From the cell containing the given text, extract its center point as [X, Y] coordinate. 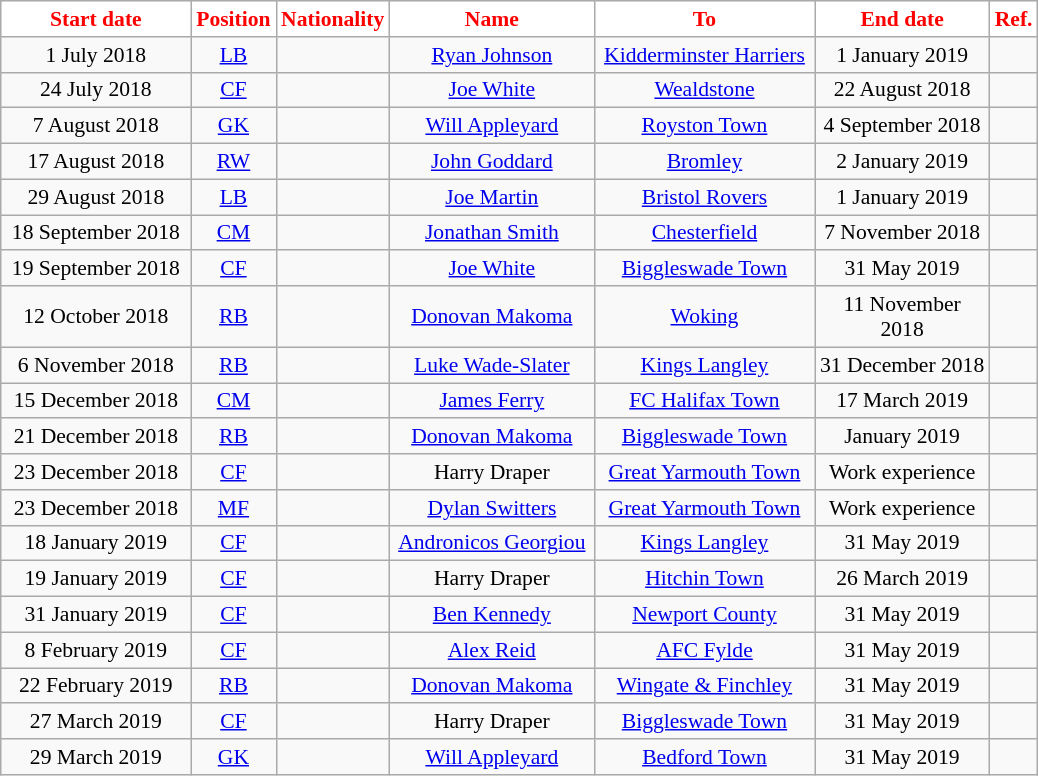
17 August 2018 [96, 162]
FC Halifax Town [704, 401]
8 February 2019 [96, 650]
Nationality [332, 19]
AFC Fylde [704, 650]
Hitchin Town [704, 579]
11 November 2018 [902, 316]
1 July 2018 [96, 55]
Bristol Rovers [704, 197]
Jonathan Smith [492, 233]
31 December 2018 [902, 365]
End date [902, 19]
Ryan Johnson [492, 55]
7 August 2018 [96, 126]
Bedford Town [704, 757]
Wingate & Finchley [704, 686]
John Goddard [492, 162]
Wealdstone [704, 90]
24 July 2018 [96, 90]
RW [234, 162]
6 November 2018 [96, 365]
29 August 2018 [96, 197]
21 December 2018 [96, 437]
Ben Kennedy [492, 615]
Royston Town [704, 126]
Ref. [1014, 19]
Luke Wade-Slater [492, 365]
7 November 2018 [902, 233]
Bromley [704, 162]
Start date [96, 19]
Dylan Switters [492, 508]
19 January 2019 [96, 579]
2 January 2019 [902, 162]
Joe Martin [492, 197]
15 December 2018 [96, 401]
29 March 2019 [96, 757]
18 January 2019 [96, 543]
Newport County [704, 615]
26 March 2019 [902, 579]
17 March 2019 [902, 401]
Woking [704, 316]
Alex Reid [492, 650]
To [704, 19]
Name [492, 19]
31 January 2019 [96, 615]
22 August 2018 [902, 90]
18 September 2018 [96, 233]
22 February 2019 [96, 686]
Chesterfield [704, 233]
Andronicos Georgiou [492, 543]
January 2019 [902, 437]
Position [234, 19]
27 March 2019 [96, 722]
Kidderminster Harriers [704, 55]
12 October 2018 [96, 316]
19 September 2018 [96, 269]
James Ferry [492, 401]
4 September 2018 [902, 126]
MF [234, 508]
